For the text-containing cell, return its midpoint in [x, y] coordinate format. 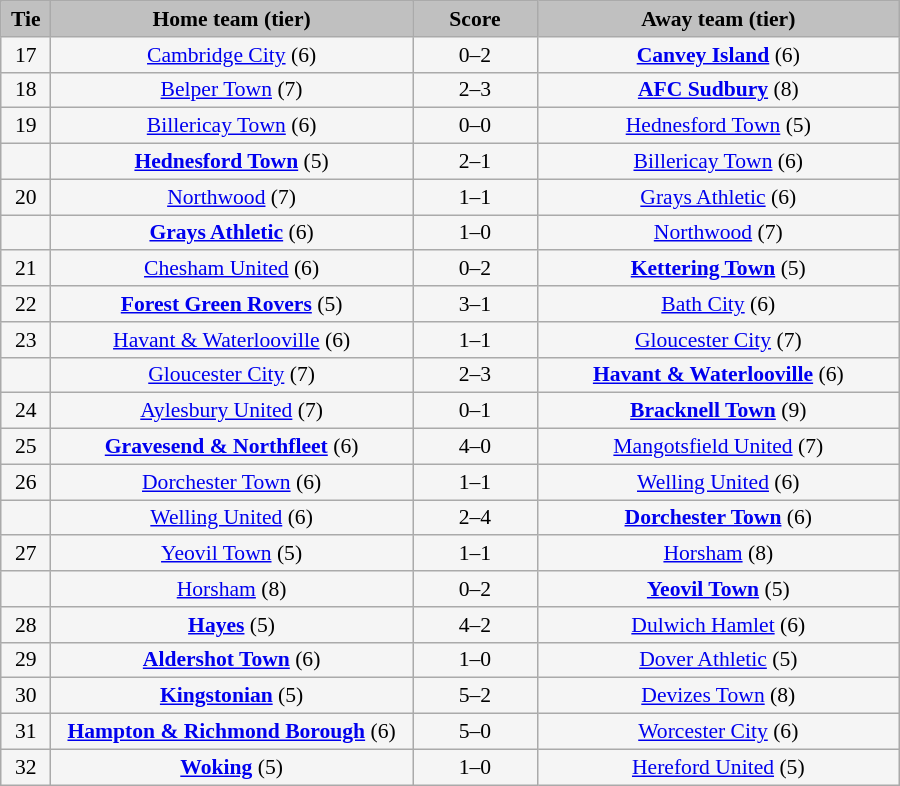
Score [476, 19]
Mangotsfield United (7) [718, 447]
Kettering Town (5) [718, 269]
Away team (tier) [718, 19]
Dover Athletic (5) [718, 660]
28 [26, 625]
Cambridge City (6) [232, 55]
22 [26, 304]
29 [26, 660]
2–4 [476, 518]
27 [26, 554]
Forest Green Rovers (5) [232, 304]
Bath City (6) [718, 304]
Worcester City (6) [718, 732]
5–2 [476, 696]
25 [26, 447]
17 [26, 55]
5–0 [476, 732]
Canvey Island (6) [718, 55]
AFC Sudbury (8) [718, 90]
3–1 [476, 304]
4–2 [476, 625]
19 [26, 126]
32 [26, 767]
Home team (tier) [232, 19]
Hampton & Richmond Borough (6) [232, 732]
18 [26, 90]
Belper Town (7) [232, 90]
24 [26, 411]
Chesham United (6) [232, 269]
Aldershot Town (6) [232, 660]
Dulwich Hamlet (6) [718, 625]
Aylesbury United (7) [232, 411]
Hereford United (5) [718, 767]
Bracknell Town (9) [718, 411]
Devizes Town (8) [718, 696]
21 [26, 269]
20 [26, 197]
0–0 [476, 126]
26 [26, 482]
Tie [26, 19]
0–1 [476, 411]
31 [26, 732]
2–1 [476, 162]
Woking (5) [232, 767]
Gravesend & Northfleet (6) [232, 447]
23 [26, 340]
30 [26, 696]
Hayes (5) [232, 625]
Kingstonian (5) [232, 696]
4–0 [476, 447]
